Determine the (X, Y) coordinate at the center of the cell enclosing the given text.  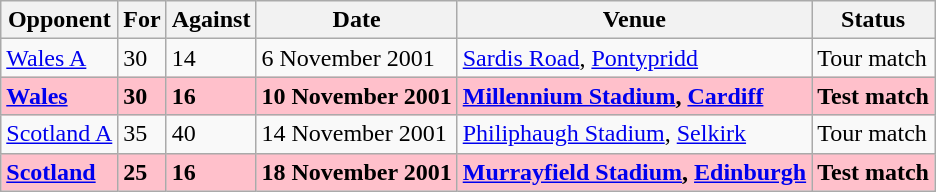
Millennium Stadium, Cardiff (634, 96)
6 November 2001 (356, 58)
Opponent (60, 20)
For (142, 20)
Date (356, 20)
Wales (60, 96)
Murrayfield Stadium, Edinburgh (634, 172)
Sardis Road, Pontypridd (634, 58)
10 November 2001 (356, 96)
40 (211, 134)
14 November 2001 (356, 134)
14 (211, 58)
Venue (634, 20)
35 (142, 134)
Wales A (60, 58)
Philiphaugh Stadium, Selkirk (634, 134)
Status (874, 20)
18 November 2001 (356, 172)
Scotland A (60, 134)
25 (142, 172)
Scotland (60, 172)
Against (211, 20)
